Return the [X, Y] coordinate for the center point of the cell that contains the specified text.  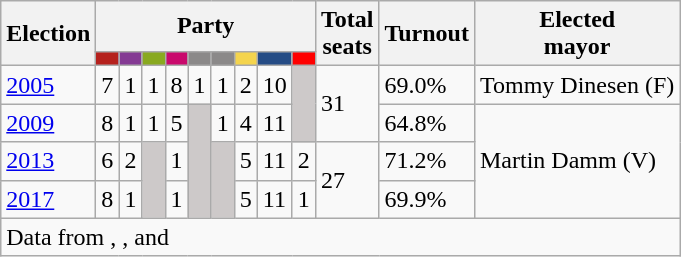
Turnout [427, 34]
Data from , , and [340, 237]
Totalseats [347, 34]
Martin Damm (V) [576, 161]
6 [108, 161]
2017 [48, 199]
64.8% [427, 123]
2013 [48, 161]
2009 [48, 123]
31 [347, 104]
Party [206, 26]
69.0% [427, 85]
2005 [48, 85]
69.9% [427, 199]
27 [347, 180]
Electedmayor [576, 34]
Election [48, 34]
4 [246, 123]
10 [274, 85]
7 [108, 85]
Tommy Dinesen (F) [576, 85]
71.2% [427, 161]
